Find where the given text appears and provide that cell's center as (x, y) coordinate. 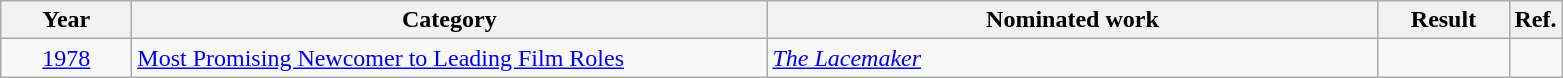
1978 (66, 58)
Nominated work (1072, 20)
Year (66, 20)
Ref. (1536, 20)
Most Promising Newcomer to Leading Film Roles (450, 58)
The Lacemaker (1072, 58)
Result (1444, 20)
Category (450, 20)
